Determine the [x, y] coordinate at the center of the cell enclosing the given text.  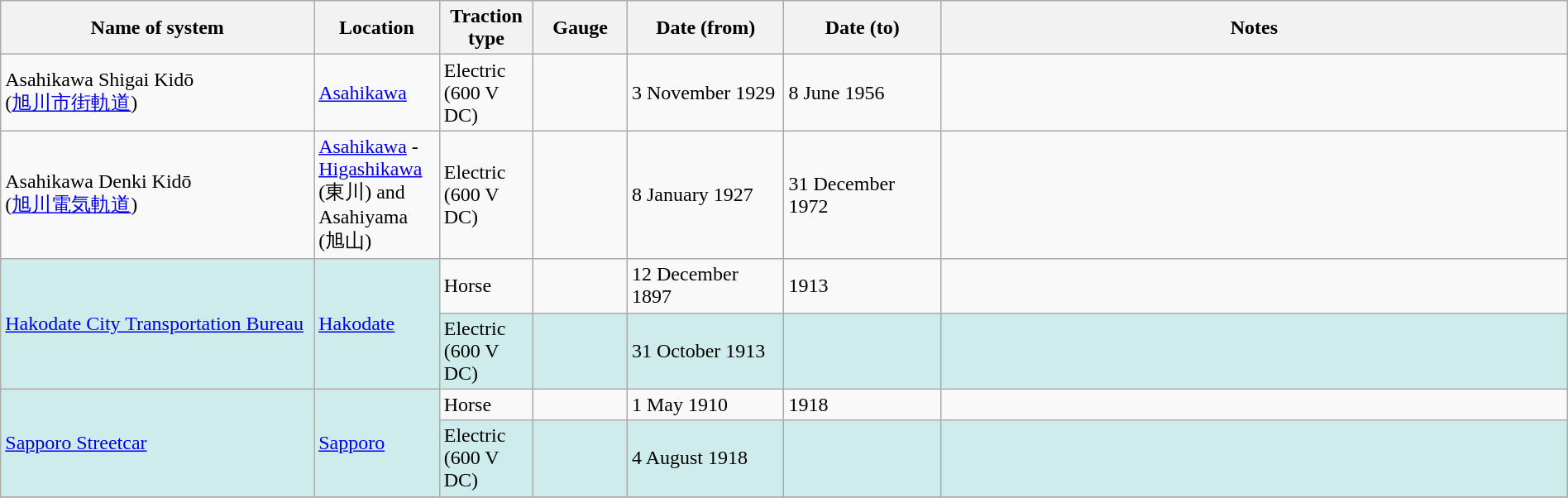
31 October 1913 [705, 351]
1 May 1910 [705, 405]
Sapporo Streetcar [157, 443]
Gauge [581, 28]
Location [377, 28]
1913 [862, 286]
Asahikawa - Higashikawa (東川) and Asahiyama (旭山) [377, 195]
Sapporo [377, 443]
4 August 1918 [705, 458]
Date (from) [705, 28]
12 December 1897 [705, 286]
Hakodate [377, 324]
8 January 1927 [705, 195]
1918 [862, 405]
Tractiontype [486, 28]
31 December 1972 [862, 195]
Name of system [157, 28]
3 November 1929 [705, 93]
Asahikawa [377, 93]
8 June 1956 [862, 93]
Asahikawa Shigai Kidō(旭川市街軌道) [157, 93]
Date (to) [862, 28]
Hakodate City Transportation Bureau [157, 324]
Notes [1254, 28]
Asahikawa Denki Kidō(旭川電気軌道) [157, 195]
